For the text-containing cell, return its midpoint in [x, y] coordinate format. 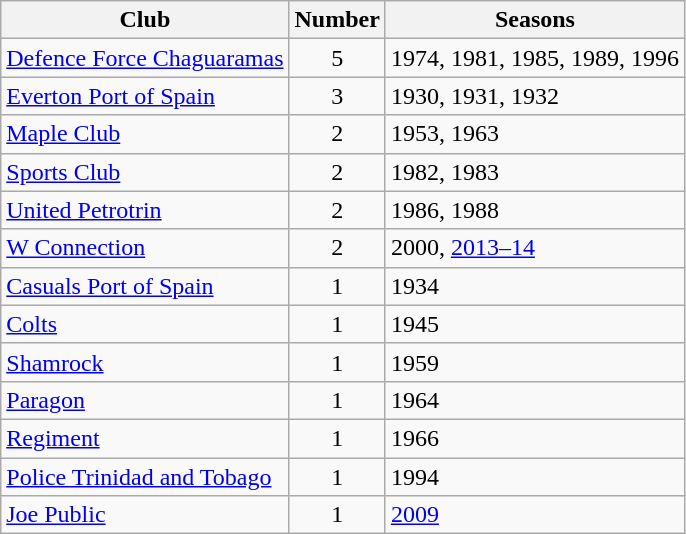
1994 [534, 477]
Joe Public [145, 515]
2000, 2013–14 [534, 248]
1966 [534, 438]
Seasons [534, 20]
5 [337, 58]
1930, 1931, 1932 [534, 96]
1982, 1983 [534, 172]
W Connection [145, 248]
Colts [145, 324]
1974, 1981, 1985, 1989, 1996 [534, 58]
1934 [534, 286]
Regiment [145, 438]
Police Trinidad and Tobago [145, 477]
1986, 1988 [534, 210]
Number [337, 20]
Club [145, 20]
Defence Force Chaguaramas [145, 58]
Shamrock [145, 362]
Everton Port of Spain [145, 96]
1945 [534, 324]
3 [337, 96]
1953, 1963 [534, 134]
1964 [534, 400]
1959 [534, 362]
Maple Club [145, 134]
Sports Club [145, 172]
2009 [534, 515]
Casuals Port of Spain [145, 286]
Paragon [145, 400]
United Petrotrin [145, 210]
